Provide the [X, Y] coordinate of the cell's center where the given text is located.  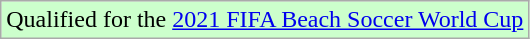
Qualified for the 2021 FIFA Beach Soccer World Cup [265, 20]
